Find where the given text appears and provide that cell's center as (x, y) coordinate. 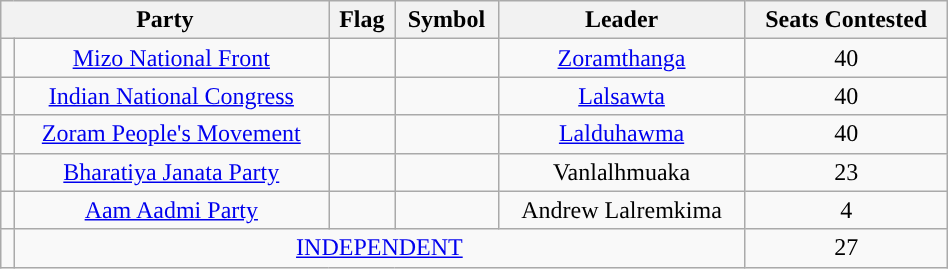
Symbol (446, 20)
Zoramthanga (622, 58)
Indian National Congress (172, 96)
Andrew Lalremkima (622, 210)
Party (165, 20)
Mizo National Front (172, 58)
23 (846, 172)
Leader (622, 20)
Aam Aadmi Party (172, 210)
INDEPENDENT (380, 248)
Flag (362, 20)
Zoram People's Movement (172, 134)
4 (846, 210)
27 (846, 248)
Bharatiya Janata Party (172, 172)
Vanlalhmuaka (622, 172)
Seats Contested (846, 20)
Lalduhawma (622, 134)
Lalsawta (622, 96)
